For the text-containing cell, return its midpoint in [X, Y] coordinate format. 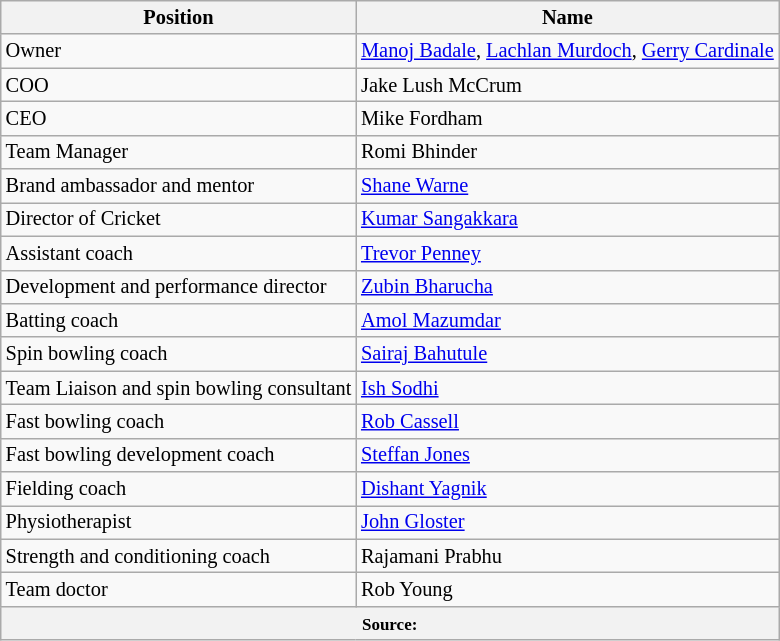
Steffan Jones [567, 455]
Brand ambassador and mentor [178, 186]
Batting coach [178, 320]
Zubin Bharucha [567, 287]
John Gloster [567, 522]
Ish Sodhi [567, 388]
Manoj Badale, Lachlan Murdoch, Gerry Cardinale [567, 51]
Romi Bhinder [567, 152]
Fast bowling coach [178, 421]
Jake Lush McCrum [567, 85]
COO [178, 85]
Source: [390, 623]
Team doctor [178, 589]
Sairaj Bahutule [567, 354]
Dishant Yagnik [567, 489]
Physiotherapist [178, 522]
Team Liaison and spin bowling consultant [178, 388]
Assistant coach [178, 253]
Shane Warne [567, 186]
Spin bowling coach [178, 354]
Development and performance director [178, 287]
Team Manager [178, 152]
Director of Cricket [178, 219]
Name [567, 17]
Trevor Penney [567, 253]
CEO [178, 118]
Position [178, 17]
Fast bowling development coach [178, 455]
Strength and conditioning coach [178, 556]
Kumar Sangakkara [567, 219]
Amol Mazumdar [567, 320]
Mike Fordham [567, 118]
Owner [178, 51]
Fielding coach [178, 489]
Rob Young [567, 589]
Rajamani Prabhu [567, 556]
Rob Cassell [567, 421]
